Return (x, y) of the center of cell containing provided text 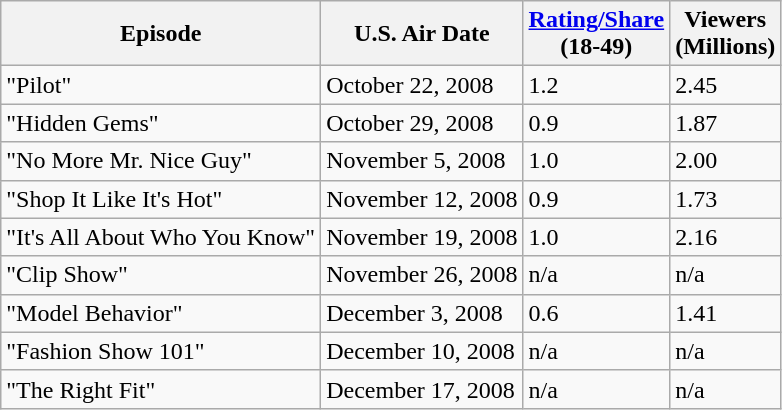
"It's All About Who You Know" (161, 237)
U.S. Air Date (422, 34)
"The Right Fit" (161, 389)
November 19, 2008 (422, 237)
"Fashion Show 101" (161, 351)
November 12, 2008 (422, 199)
1.41 (726, 313)
"Hidden Gems" (161, 123)
Episode (161, 34)
December 10, 2008 (422, 351)
"Shop It Like It's Hot" (161, 199)
December 3, 2008 (422, 313)
October 22, 2008 (422, 85)
November 5, 2008 (422, 161)
Rating/Share(18-49) (596, 34)
"Pilot" (161, 85)
December 17, 2008 (422, 389)
"Model Behavior" (161, 313)
2.00 (726, 161)
1.87 (726, 123)
"No More Mr. Nice Guy" (161, 161)
October 29, 2008 (422, 123)
"Clip Show" (161, 275)
2.45 (726, 85)
1.2 (596, 85)
November 26, 2008 (422, 275)
Viewers(Millions) (726, 34)
1.73 (726, 199)
2.16 (726, 237)
0.6 (596, 313)
